Determine the (X, Y) coordinate at the center of the cell enclosing the given text.  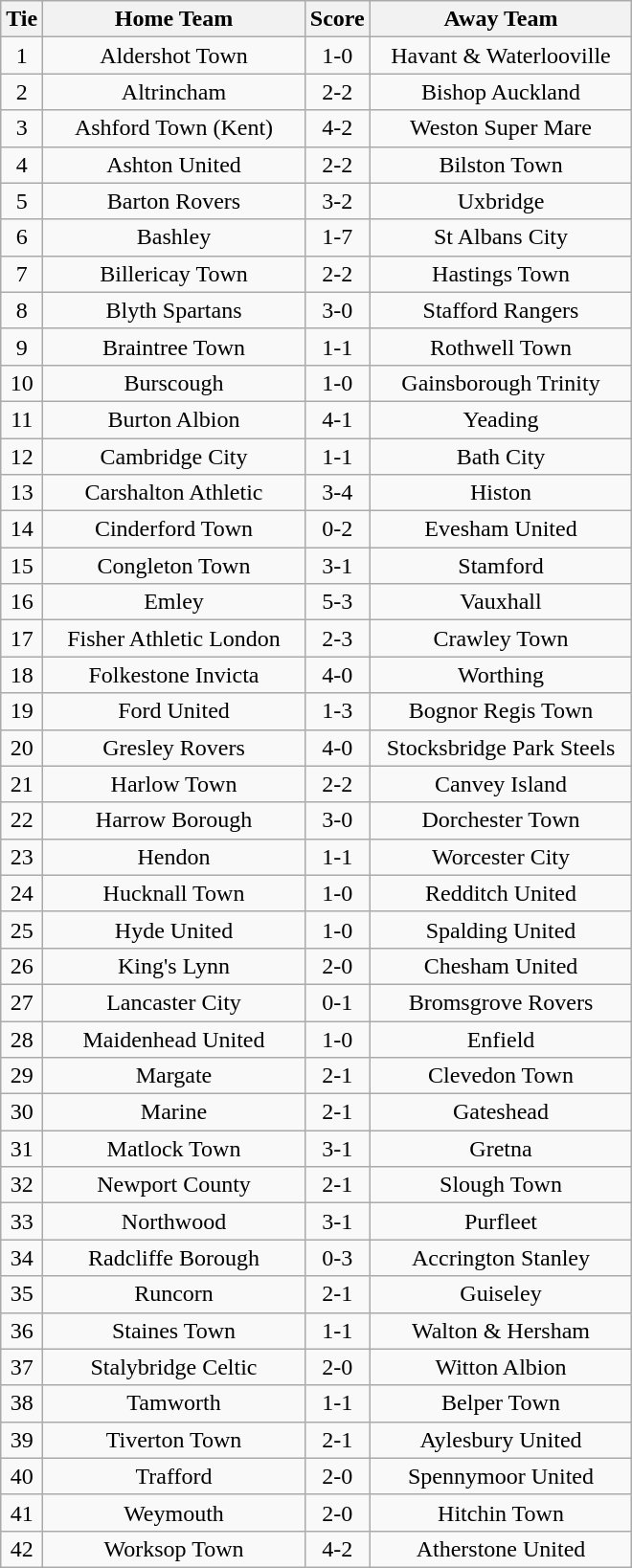
11 (22, 419)
3-4 (337, 493)
39 (22, 1440)
Accrington Stanley (501, 1258)
Runcorn (174, 1294)
Stamford (501, 566)
Newport County (174, 1185)
Worcester City (501, 857)
Trafford (174, 1476)
Gresley Rovers (174, 748)
Blyth Spartans (174, 310)
37 (22, 1367)
Havant & Waterlooville (501, 56)
28 (22, 1039)
Weymouth (174, 1512)
Hyde United (174, 930)
Northwood (174, 1221)
36 (22, 1331)
Bishop Auckland (501, 92)
20 (22, 748)
Lancaster City (174, 1002)
Yeading (501, 419)
Congleton Town (174, 566)
Stocksbridge Park Steels (501, 748)
12 (22, 457)
8 (22, 310)
17 (22, 638)
38 (22, 1403)
Bath City (501, 457)
Cinderford Town (174, 529)
25 (22, 930)
1-3 (337, 711)
22 (22, 820)
29 (22, 1076)
Canvey Island (501, 784)
32 (22, 1185)
23 (22, 857)
Staines Town (174, 1331)
Evesham United (501, 529)
Cambridge City (174, 457)
Ashford Town (Kent) (174, 128)
King's Lynn (174, 966)
Guiseley (501, 1294)
Slough Town (501, 1185)
Maidenhead United (174, 1039)
10 (22, 383)
Tamworth (174, 1403)
Margate (174, 1076)
0-3 (337, 1258)
Emley (174, 602)
Gainsborough Trinity (501, 383)
Harlow Town (174, 784)
Rothwell Town (501, 347)
Ashton United (174, 165)
30 (22, 1112)
Atherstone United (501, 1549)
6 (22, 237)
Barton Rovers (174, 201)
0-1 (337, 1002)
Matlock Town (174, 1149)
24 (22, 893)
Aylesbury United (501, 1440)
Walton & Hersham (501, 1331)
0-2 (337, 529)
Fisher Athletic London (174, 638)
Hitchin Town (501, 1512)
Worksop Town (174, 1549)
Score (337, 19)
31 (22, 1149)
Bilston Town (501, 165)
Chesham United (501, 966)
19 (22, 711)
Burton Albion (174, 419)
Marine (174, 1112)
40 (22, 1476)
Aldershot Town (174, 56)
St Albans City (501, 237)
Ford United (174, 711)
Uxbridge (501, 201)
7 (22, 274)
Purfleet (501, 1221)
Tiverton Town (174, 1440)
18 (22, 675)
Dorchester Town (501, 820)
Worthing (501, 675)
Spennymoor United (501, 1476)
Belper Town (501, 1403)
2-3 (337, 638)
Carshalton Athletic (174, 493)
16 (22, 602)
15 (22, 566)
Hucknall Town (174, 893)
1-7 (337, 237)
4 (22, 165)
Bromsgrove Rovers (501, 1002)
Radcliffe Borough (174, 1258)
3-2 (337, 201)
5-3 (337, 602)
Hendon (174, 857)
9 (22, 347)
Clevedon Town (501, 1076)
Away Team (501, 19)
26 (22, 966)
14 (22, 529)
Crawley Town (501, 638)
Weston Super Mare (501, 128)
4-1 (337, 419)
1 (22, 56)
Stafford Rangers (501, 310)
Enfield (501, 1039)
Home Team (174, 19)
Harrow Borough (174, 820)
Bognor Regis Town (501, 711)
Folkestone Invicta (174, 675)
Hastings Town (501, 274)
Burscough (174, 383)
Billericay Town (174, 274)
42 (22, 1549)
Spalding United (501, 930)
Stalybridge Celtic (174, 1367)
Vauxhall (501, 602)
33 (22, 1221)
Histon (501, 493)
3 (22, 128)
Gateshead (501, 1112)
13 (22, 493)
Tie (22, 19)
5 (22, 201)
Redditch United (501, 893)
35 (22, 1294)
Braintree Town (174, 347)
34 (22, 1258)
Bashley (174, 237)
2 (22, 92)
Gretna (501, 1149)
Altrincham (174, 92)
27 (22, 1002)
41 (22, 1512)
Witton Albion (501, 1367)
21 (22, 784)
